Output the (X, Y) coordinate of the center of the cell containing the given text.  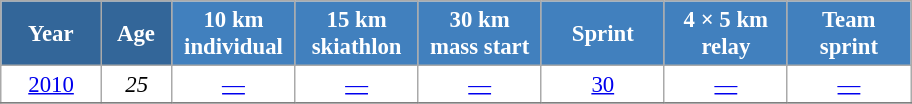
30 (602, 85)
Sprint (602, 34)
Year (52, 34)
30 km mass start (480, 34)
25 (136, 85)
15 km skiathlon (356, 34)
10 km individual (234, 34)
Team sprint (848, 34)
2010 (52, 85)
Age (136, 34)
4 × 5 km relay (726, 34)
